Return [x, y] of the center of cell containing provided text 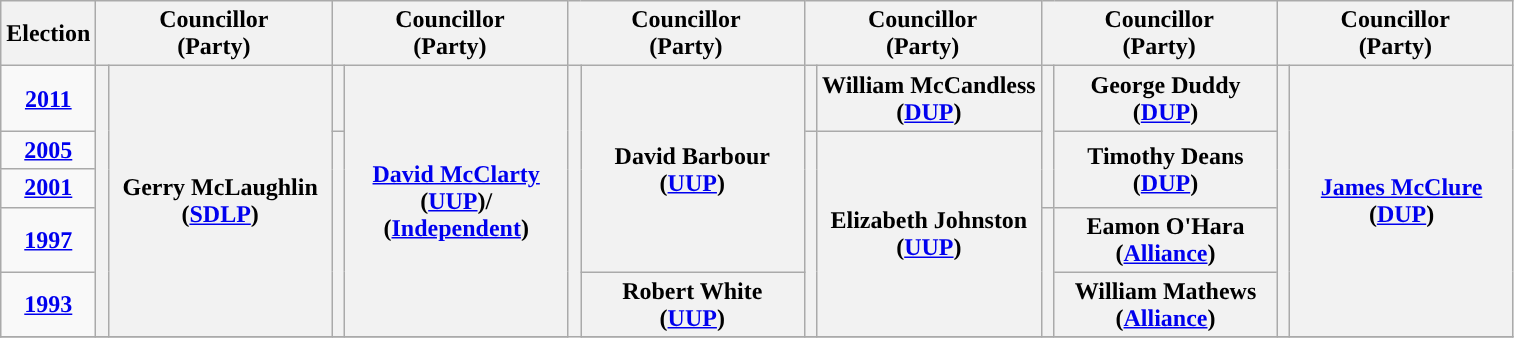
2001 [48, 188]
Timothy Deans (DUP) [1166, 169]
1993 [48, 304]
2011 [48, 98]
Elizabeth Johnston (UUP) [930, 234]
David McClarty (UUP)/ (Independent) [456, 202]
William Mathews (Alliance) [1166, 304]
Robert White (UUP) [692, 304]
James McClure (DUP) [1402, 202]
Eamon O'Hara (Alliance) [1166, 240]
2005 [48, 150]
Election [48, 34]
George Duddy (DUP) [1166, 98]
1997 [48, 240]
William McCandless (DUP) [930, 98]
Gerry McLaughlin (SDLP) [220, 202]
David Barbour (UUP) [692, 169]
